Determine the (X, Y) coordinate at the center of the cell enclosing the given text.  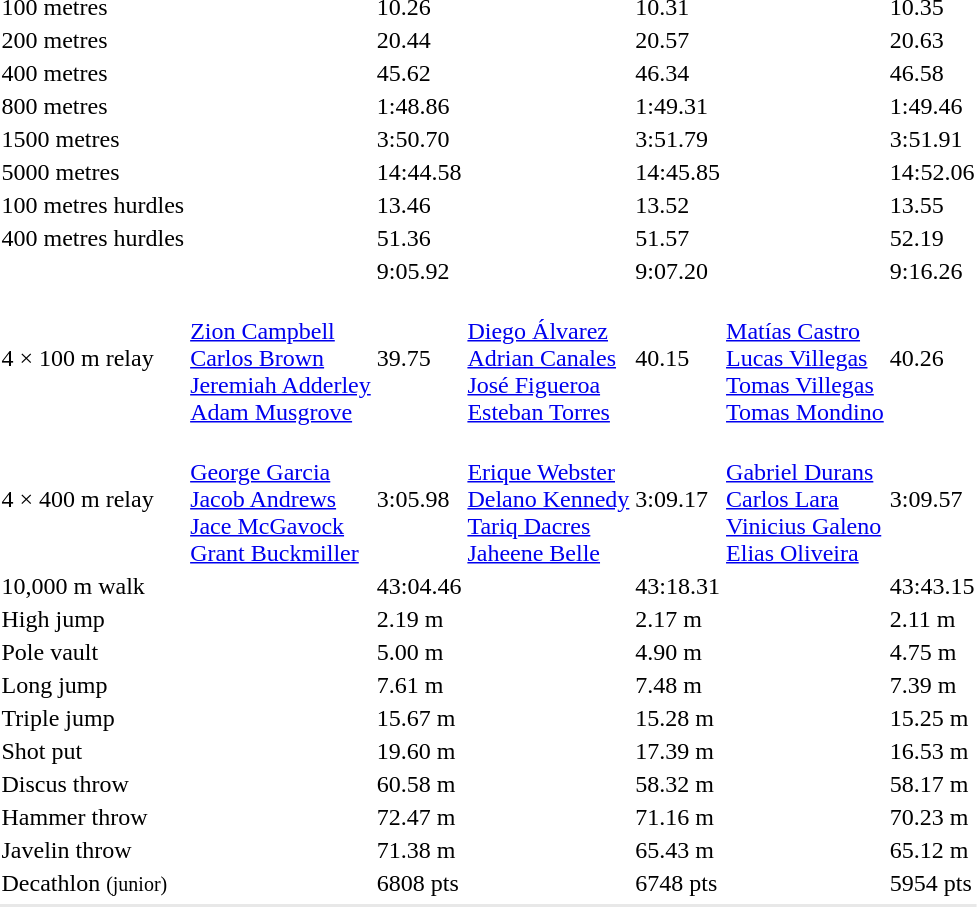
43:04.46 (419, 586)
Zion CampbellCarlos BrownJeremiah AdderleyAdam Musgrove (281, 358)
3:05.98 (419, 499)
43:18.31 (678, 586)
Matías CastroLucas VillegasTomas VillegasTomas Mondino (806, 358)
40.26 (932, 358)
13.46 (419, 205)
Javelin throw (93, 850)
Gabriel DuransCarlos LaraVinicius GalenoElias Oliveira (806, 499)
20.57 (678, 40)
Shot put (93, 751)
9:07.20 (678, 271)
9:16.26 (932, 271)
14:44.58 (419, 172)
400 metres hurdles (93, 238)
65.12 m (932, 850)
High jump (93, 619)
71.38 m (419, 850)
200 metres (93, 40)
13.52 (678, 205)
14:52.06 (932, 172)
58.32 m (678, 784)
1:49.31 (678, 106)
2.17 m (678, 619)
3:50.70 (419, 139)
51.57 (678, 238)
Decathlon (junior) (93, 883)
40.15 (678, 358)
1:49.46 (932, 106)
65.43 m (678, 850)
Triple jump (93, 718)
Discus throw (93, 784)
46.34 (678, 73)
400 metres (93, 73)
9:05.92 (419, 271)
52.19 (932, 238)
39.75 (419, 358)
14:45.85 (678, 172)
3:51.91 (932, 139)
4 × 400 m relay (93, 499)
5954 pts (932, 883)
1:48.86 (419, 106)
71.16 m (678, 817)
George GarciaJacob AndrewsJace McGavockGrant Buckmiller (281, 499)
Long jump (93, 685)
6748 pts (678, 883)
19.60 m (419, 751)
7.61 m (419, 685)
7.39 m (932, 685)
3:09.17 (678, 499)
4 × 100 m relay (93, 358)
3:09.57 (932, 499)
70.23 m (932, 817)
13.55 (932, 205)
17.39 m (678, 751)
6808 pts (419, 883)
72.47 m (419, 817)
4.90 m (678, 652)
58.17 m (932, 784)
5000 metres (93, 172)
7.48 m (678, 685)
15.67 m (419, 718)
15.25 m (932, 718)
Hammer throw (93, 817)
46.58 (932, 73)
800 metres (93, 106)
Pole vault (93, 652)
1500 metres (93, 139)
5.00 m (419, 652)
2.19 m (419, 619)
45.62 (419, 73)
2.11 m (932, 619)
3:51.79 (678, 139)
20.63 (932, 40)
15.28 m (678, 718)
51.36 (419, 238)
Erique WebsterDelano KennedyTariq DacresJaheene Belle (548, 499)
100 metres hurdles (93, 205)
Diego ÁlvarezAdrian CanalesJosé FigueroaEsteban Torres (548, 358)
10,000 m walk (93, 586)
43:43.15 (932, 586)
60.58 m (419, 784)
16.53 m (932, 751)
4.75 m (932, 652)
20.44 (419, 40)
